Pinpoint the cell where the given text exists, returning its (X, Y) midpoint coordinate. 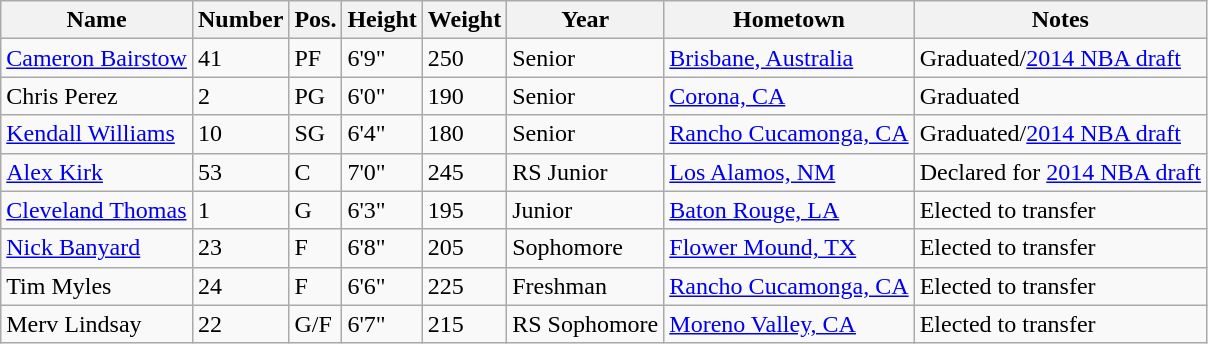
53 (240, 172)
Declared for 2014 NBA draft (1060, 172)
180 (464, 134)
Graduated (1060, 96)
C (316, 172)
Kendall Williams (97, 134)
PG (316, 96)
Chris Perez (97, 96)
G (316, 210)
195 (464, 210)
205 (464, 248)
6'8" (382, 248)
24 (240, 286)
PF (316, 58)
6'3" (382, 210)
6'7" (382, 324)
250 (464, 58)
SG (316, 134)
Corona, CA (789, 96)
6'6" (382, 286)
2 (240, 96)
41 (240, 58)
7'0" (382, 172)
190 (464, 96)
6'0" (382, 96)
RS Sophomore (586, 324)
Nick Banyard (97, 248)
Flower Mound, TX (789, 248)
22 (240, 324)
Year (586, 20)
Moreno Valley, CA (789, 324)
Merv Lindsay (97, 324)
6'9" (382, 58)
G/F (316, 324)
Cameron Bairstow (97, 58)
Cleveland Thomas (97, 210)
Alex Kirk (97, 172)
225 (464, 286)
Hometown (789, 20)
Notes (1060, 20)
Number (240, 20)
Junior (586, 210)
10 (240, 134)
23 (240, 248)
Weight (464, 20)
Freshman (586, 286)
Baton Rouge, LA (789, 210)
Brisbane, Australia (789, 58)
6'4" (382, 134)
215 (464, 324)
Sophomore (586, 248)
1 (240, 210)
Height (382, 20)
Pos. (316, 20)
Tim Myles (97, 286)
245 (464, 172)
Name (97, 20)
RS Junior (586, 172)
Los Alamos, NM (789, 172)
